Search for the cell housing the specified text and yield its (x, y) center coordinate. 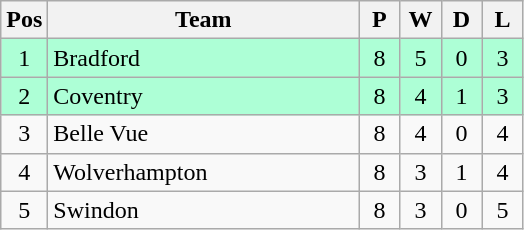
D (462, 20)
Team (204, 20)
Coventry (204, 96)
2 (24, 96)
Belle Vue (204, 134)
Pos (24, 20)
Bradford (204, 58)
W (420, 20)
Wolverhampton (204, 172)
P (380, 20)
L (502, 20)
Swindon (204, 210)
